For the text-containing cell, return its midpoint in [X, Y] coordinate format. 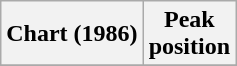
Peakposition [189, 34]
Chart (1986) [72, 34]
